Extract the [x, y] coordinate from the center of the cell holding the provided text.  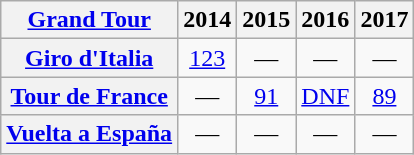
2017 [384, 20]
89 [384, 96]
Tour de France [90, 96]
123 [208, 58]
2014 [208, 20]
2015 [266, 20]
2016 [326, 20]
DNF [326, 96]
91 [266, 96]
Vuelta a España [90, 134]
Grand Tour [90, 20]
Giro d'Italia [90, 58]
